Output the (x, y) coordinate of the center of the cell containing the given text.  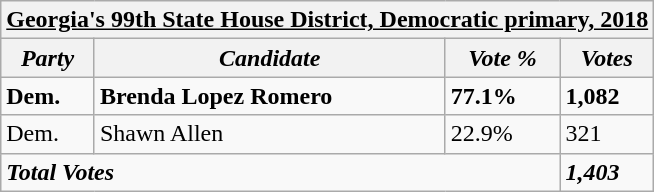
1,403 (607, 172)
Party (48, 58)
Candidate (270, 58)
22.9% (502, 134)
Georgia's 99th State House District, Democratic primary, 2018 (328, 20)
Total Votes (280, 172)
Vote % (502, 58)
321 (607, 134)
Shawn Allen (270, 134)
1,082 (607, 96)
77.1% (502, 96)
Brenda Lopez Romero (270, 96)
Votes (607, 58)
